Search for the cell housing the specified text and yield its (X, Y) center coordinate. 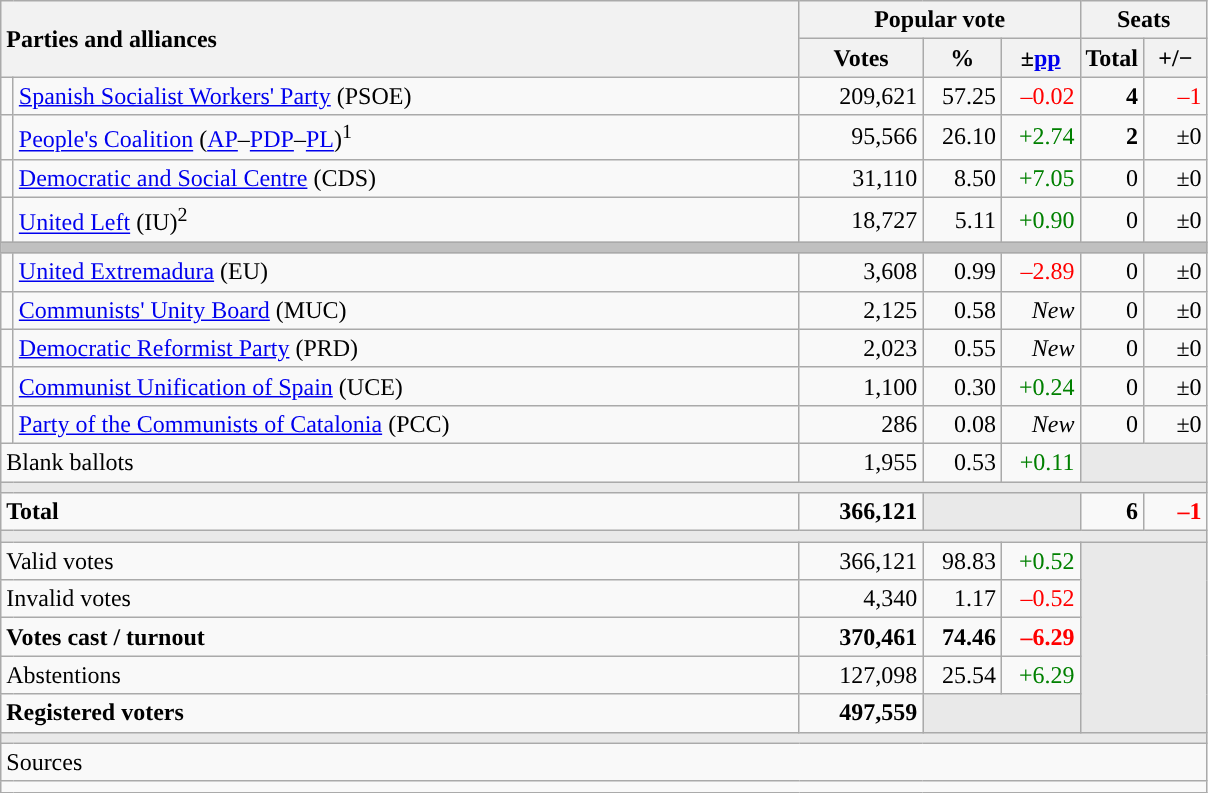
209,621 (861, 96)
Party of the Communists of Catalonia (PCC) (406, 424)
0.53 (962, 462)
95,566 (861, 138)
Communist Unification of Spain (UCE) (406, 386)
Popular vote (940, 20)
5.11 (962, 220)
0.30 (962, 386)
+7.05 (1040, 178)
+2.74 (1040, 138)
Votes cast / turnout (400, 637)
57.25 (962, 96)
370,461 (861, 637)
8.50 (962, 178)
2,023 (861, 348)
1,100 (861, 386)
26.10 (962, 138)
25.54 (962, 675)
31,110 (861, 178)
United Extremadura (EU) (406, 272)
3,608 (861, 272)
–2.89 (1040, 272)
People's Coalition (AP–PDP–PL)1 (406, 138)
497,559 (861, 713)
Spanish Socialist Workers' Party (PSOE) (406, 96)
Invalid votes (400, 599)
6 (1112, 512)
% (962, 58)
4,340 (861, 599)
Abstentions (400, 675)
Seats (1144, 20)
–0.52 (1040, 599)
+0.24 (1040, 386)
127,098 (861, 675)
Parties and alliances (400, 39)
1.17 (962, 599)
1,955 (861, 462)
2,125 (861, 310)
0.58 (962, 310)
–6.29 (1040, 637)
+0.11 (1040, 462)
Valid votes (400, 561)
4 (1112, 96)
+6.29 (1040, 675)
+/− (1176, 58)
Votes (861, 58)
0.55 (962, 348)
74.46 (962, 637)
2 (1112, 138)
–0.02 (1040, 96)
0.08 (962, 424)
+0.52 (1040, 561)
286 (861, 424)
+0.90 (1040, 220)
United Left (IU)2 (406, 220)
0.99 (962, 272)
Democratic Reformist Party (PRD) (406, 348)
±pp (1040, 58)
Communists' Unity Board (MUC) (406, 310)
Blank ballots (400, 462)
18,727 (861, 220)
Sources (604, 762)
Registered voters (400, 713)
Democratic and Social Centre (CDS) (406, 178)
98.83 (962, 561)
